For the text-containing cell, return its midpoint in (x, y) coordinate format. 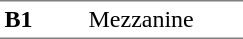
B1 (42, 20)
Mezzanine (164, 20)
